Determine the (X, Y) coordinate at the center of the cell enclosing the given text.  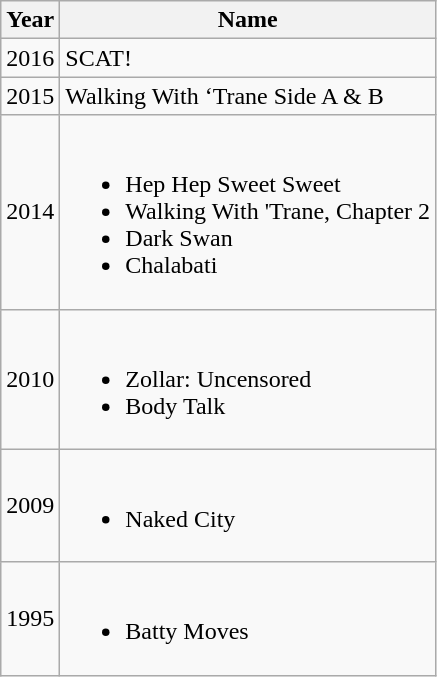
Zollar: UncensoredBody Talk (248, 379)
Batty Moves (248, 618)
Walking With ‘Trane Side A & B (248, 96)
2014 (30, 212)
Year (30, 20)
Name (248, 20)
2010 (30, 379)
Hep Hep Sweet SweetWalking With 'Trane, Chapter 2Dark SwanChalabati (248, 212)
Naked City (248, 506)
1995 (30, 618)
2016 (30, 58)
2015 (30, 96)
2009 (30, 506)
SCAT! (248, 58)
